For the text-containing cell, return its midpoint in (x, y) coordinate format. 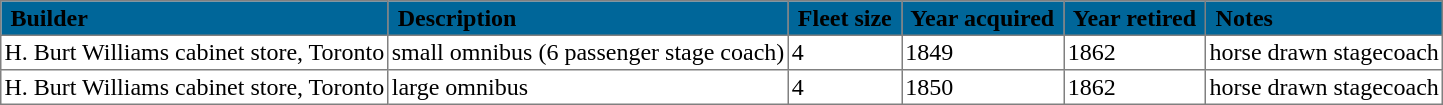
Year acquired (983, 18)
large omnibus (588, 87)
1849 (983, 52)
Builder (194, 18)
Description (588, 18)
Notes (1324, 18)
Year retired (1135, 18)
small omnibus (6 passenger stage coach) (588, 52)
Fleet size (844, 18)
1850 (983, 87)
